Scan for the cell matching the given text and deliver its [x, y] coordinate at center. 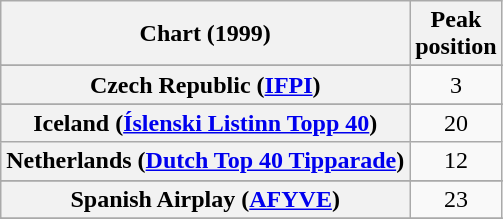
Iceland (Íslenski Listinn Topp 40) [206, 123]
Netherlands (Dutch Top 40 Tipparade) [206, 161]
12 [456, 161]
20 [456, 123]
Peakposition [456, 34]
23 [456, 199]
3 [456, 85]
Czech Republic (IFPI) [206, 85]
Chart (1999) [206, 34]
Spanish Airplay (AFYVE) [206, 199]
